Search for the cell housing the specified text and yield its [x, y] center coordinate. 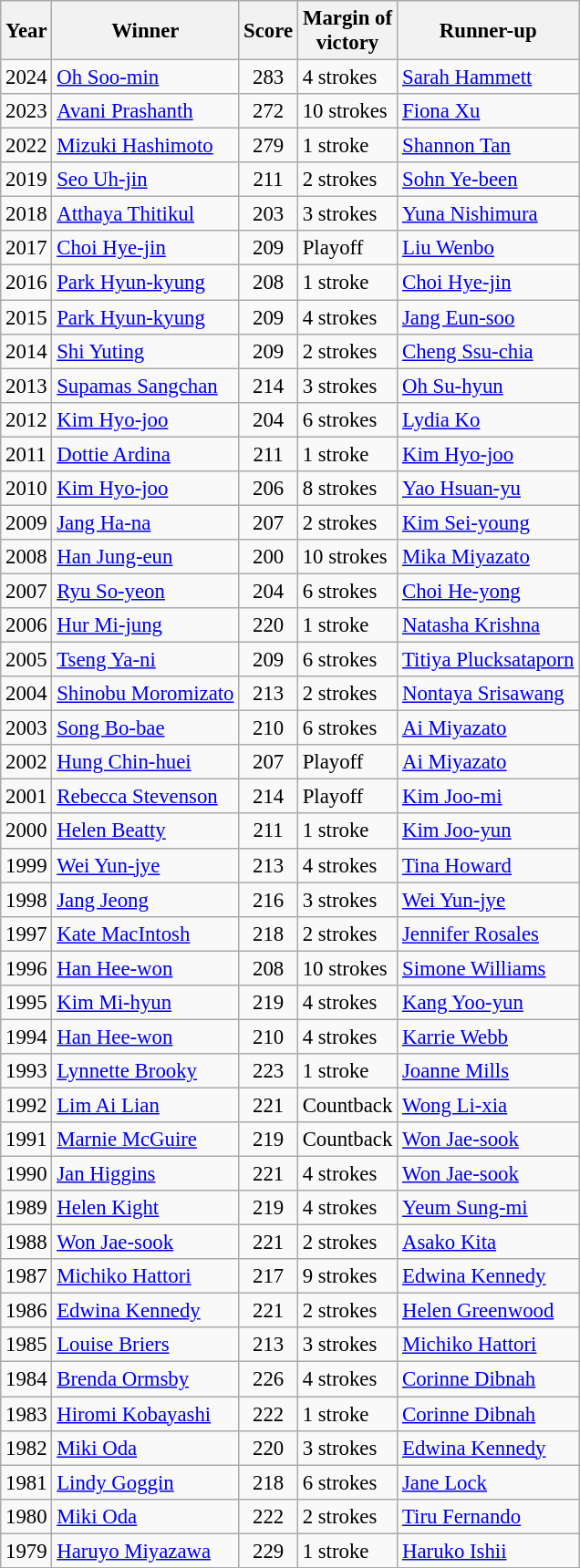
2011 [26, 454]
Tiru Fernando [489, 1516]
2012 [26, 419]
Jang Jeong [146, 900]
Hiromi Kobayashi [146, 1414]
Jane Lock [489, 1482]
Avani Prashanth [146, 111]
Kim Sei-young [489, 522]
200 [268, 557]
Yuna Nishimura [489, 214]
1995 [26, 1003]
Tseng Ya-ni [146, 660]
2018 [26, 214]
2019 [26, 180]
206 [268, 489]
Sohn Ye-been [489, 180]
Year [26, 31]
2008 [26, 557]
Lim Ai Lian [146, 1105]
Han Jung-eun [146, 557]
Jang Eun-soo [489, 317]
Haruko Ishii [489, 1551]
Helen Kight [146, 1208]
2000 [26, 831]
Score [268, 31]
1981 [26, 1482]
Yeum Sung-mi [489, 1208]
Oh Soo-min [146, 77]
Helen Greenwood [489, 1311]
283 [268, 77]
1994 [26, 1037]
1992 [26, 1105]
226 [268, 1379]
Hung Chin-huei [146, 762]
2016 [26, 283]
Marnie McGuire [146, 1140]
Atthaya Thitikul [146, 214]
Runner-up [489, 31]
Supamas Sangchan [146, 386]
Lydia Ko [489, 419]
2004 [26, 694]
1991 [26, 1140]
2022 [26, 146]
Karrie Webb [489, 1037]
Wong Li-xia [489, 1105]
Shinobu Moromizato [146, 694]
Winner [146, 31]
Mizuki Hashimoto [146, 146]
Shannon Tan [489, 146]
2006 [26, 625]
Sarah Hammett [489, 77]
Cheng Ssu-chia [489, 351]
Dottie Ardina [146, 454]
2009 [26, 522]
217 [268, 1276]
Yao Hsuan-yu [489, 489]
229 [268, 1551]
Tina Howard [489, 865]
Jennifer Rosales [489, 934]
1986 [26, 1311]
Joanne Mills [489, 1071]
Rebecca Stevenson [146, 797]
Kate MacIntosh [146, 934]
2005 [26, 660]
Seo Uh-jin [146, 180]
2007 [26, 591]
1999 [26, 865]
Simone Williams [489, 968]
Mika Miyazato [489, 557]
Jan Higgins [146, 1174]
216 [268, 900]
Natasha Krishna [489, 625]
Kim Joo-yun [489, 831]
Louise Briers [146, 1345]
2003 [26, 728]
Helen Beatty [146, 831]
Kang Yoo-yun [489, 1003]
2001 [26, 797]
1987 [26, 1276]
Liu Wenbo [489, 249]
Titiya Plucksataporn [489, 660]
1989 [26, 1208]
Jang Ha-na [146, 522]
Song Bo-bae [146, 728]
2013 [26, 386]
1997 [26, 934]
Brenda Ormsby [146, 1379]
Lindy Goggin [146, 1482]
Kim Joo-mi [489, 797]
203 [268, 214]
Lynnette Brooky [146, 1071]
Shi Yuting [146, 351]
Ryu So-yeon [146, 591]
Haruyo Miyazawa [146, 1551]
272 [268, 111]
1982 [26, 1448]
2023 [26, 111]
223 [268, 1071]
1985 [26, 1345]
1984 [26, 1379]
Oh Su-hyun [489, 386]
1979 [26, 1551]
1998 [26, 900]
1993 [26, 1071]
Asako Kita [489, 1243]
Margin ofvictory [347, 31]
2002 [26, 762]
Nontaya Srisawang [489, 694]
2015 [26, 317]
279 [268, 146]
2010 [26, 489]
2017 [26, 249]
1980 [26, 1516]
8 strokes [347, 489]
Kim Mi-hyun [146, 1003]
Hur Mi-jung [146, 625]
Fiona Xu [489, 111]
2014 [26, 351]
2024 [26, 77]
1996 [26, 968]
9 strokes [347, 1276]
1990 [26, 1174]
Choi He-yong [489, 591]
1988 [26, 1243]
1983 [26, 1414]
